From the cell containing the given text, extract its center point as (X, Y) coordinate. 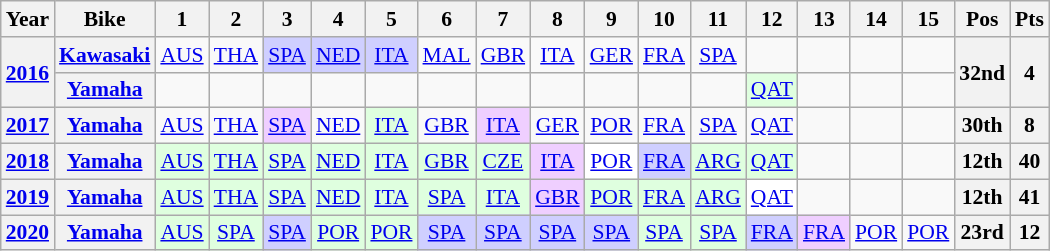
32nd (982, 72)
2018 (28, 162)
11 (718, 19)
CZE (504, 162)
2017 (28, 126)
23rd (982, 233)
Pts (1030, 19)
10 (664, 19)
2016 (28, 72)
2019 (28, 197)
5 (391, 19)
Kawasaki (104, 55)
7 (504, 19)
3 (287, 19)
41 (1030, 197)
14 (876, 19)
Bike (104, 19)
1 (182, 19)
MAL (447, 55)
9 (612, 19)
2020 (28, 233)
13 (824, 19)
Year (28, 19)
30th (982, 126)
2 (236, 19)
Pos (982, 19)
40 (1030, 162)
15 (928, 19)
6 (447, 19)
